Identify which cell holds the provided text, then report its (x, y) central coordinate. 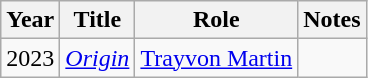
Notes (332, 20)
Trayvon Martin (216, 58)
Role (216, 20)
2023 (30, 58)
Title (98, 20)
Year (30, 20)
Origin (98, 58)
